Extract the (x, y) coordinate from the center of the cell holding the provided text.  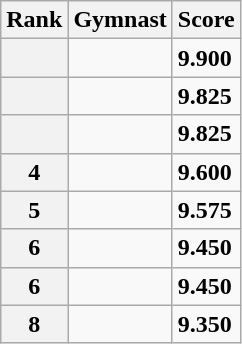
Rank (34, 20)
Score (206, 20)
5 (34, 210)
9.600 (206, 172)
8 (34, 324)
4 (34, 172)
9.900 (206, 58)
Gymnast (120, 20)
9.575 (206, 210)
9.350 (206, 324)
